Extract the (X, Y) coordinate from the center of the cell holding the provided text.  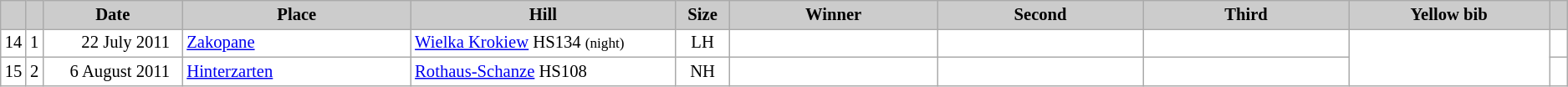
Winner (834, 14)
Hill (543, 14)
Hinterzarten (296, 71)
Size (702, 14)
NH (702, 71)
Zakopane (296, 43)
Rothaus-Schanze HS108 (543, 71)
Wielka Krokiew HS134 (night) (543, 43)
Yellow bib (1448, 14)
LH (702, 43)
Date (112, 14)
6 August 2011 (112, 71)
22 July 2011 (112, 43)
2 (34, 71)
Second (1040, 14)
14 (13, 43)
15 (13, 71)
Third (1246, 14)
1 (34, 43)
Place (296, 14)
